Search for the cell housing the specified text and yield its [x, y] center coordinate. 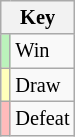
Defeat [42, 118]
Key [38, 17]
Win [42, 51]
Draw [42, 85]
